Find where the given text appears and provide that cell's center as (X, Y) coordinate. 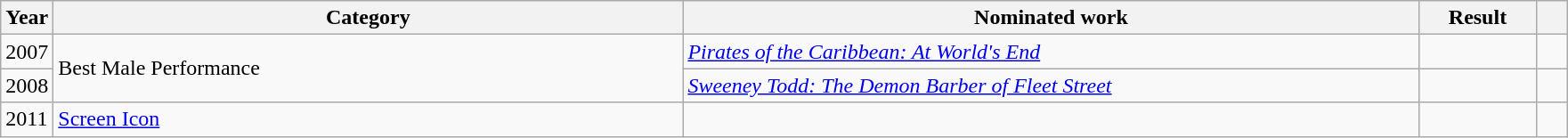
Sweeney Todd: The Demon Barber of Fleet Street (1051, 85)
Category (369, 18)
Screen Icon (369, 119)
2008 (27, 85)
Best Male Performance (369, 69)
Result (1478, 18)
Year (27, 18)
2007 (27, 52)
2011 (27, 119)
Pirates of the Caribbean: At World's End (1051, 52)
Nominated work (1051, 18)
